Capture the cell that displays the provided text and extract its [X, Y] central coordinate. 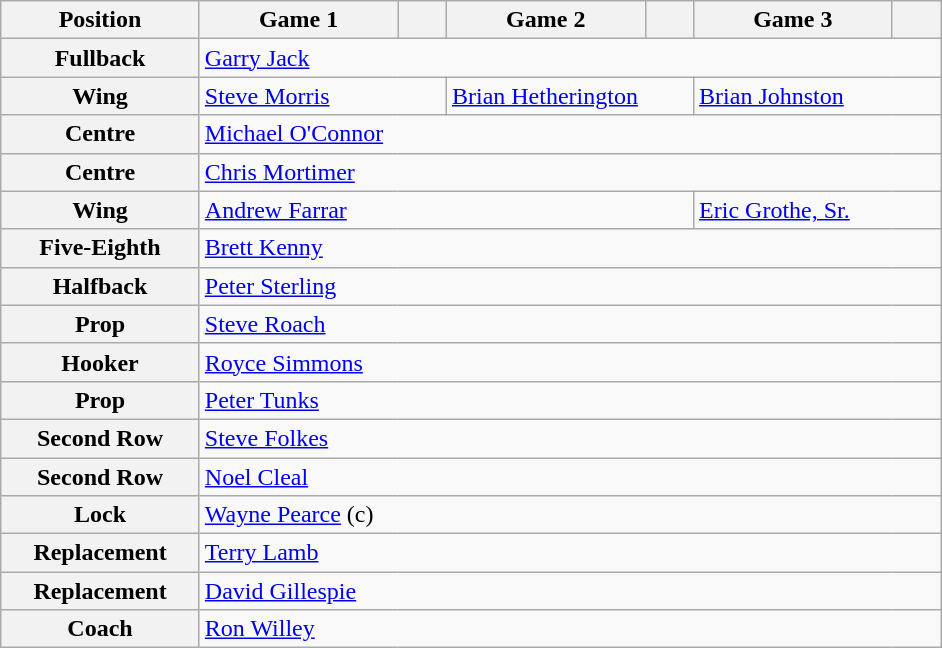
Lock [100, 515]
Game 3 [794, 20]
Halfback [100, 286]
Michael O'Connor [570, 134]
Fullback [100, 58]
Brett Kenny [570, 248]
Brian Johnston [818, 96]
Garry Jack [570, 58]
Ron Willey [570, 629]
Peter Tunks [570, 400]
Royce Simmons [570, 362]
Wayne Pearce (c) [570, 515]
Eric Grothe, Sr. [818, 210]
Brian Hetherington [570, 96]
Game 1 [298, 20]
Game 2 [546, 20]
Coach [100, 629]
Terry Lamb [570, 553]
Hooker [100, 362]
Andrew Farrar [446, 210]
David Gillespie [570, 591]
Steve Roach [570, 324]
Five-Eighth [100, 248]
Steve Morris [322, 96]
Peter Sterling [570, 286]
Position [100, 20]
Chris Mortimer [570, 172]
Steve Folkes [570, 438]
Noel Cleal [570, 477]
